Identify which cell holds the provided text, then report its (X, Y) central coordinate. 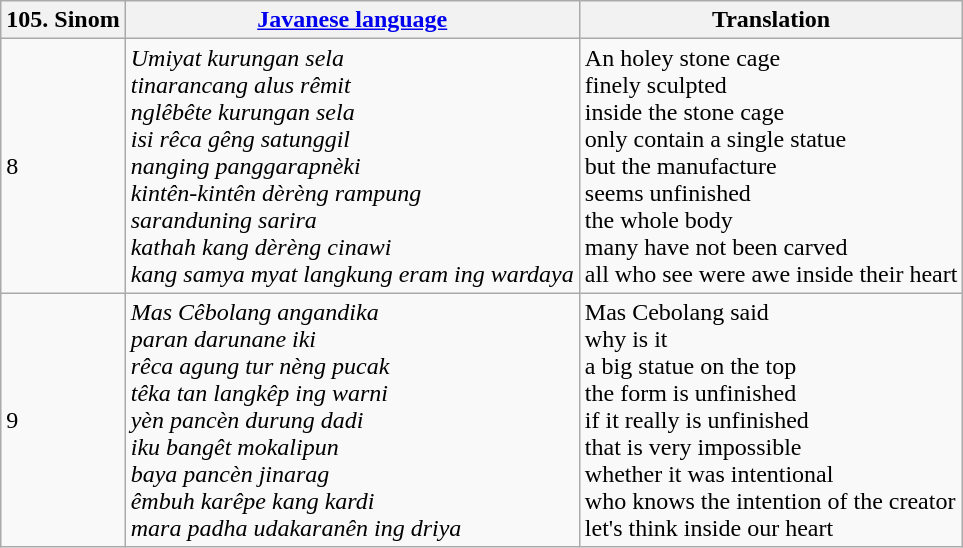
Javanese language (352, 20)
Translation (771, 20)
105. Sinom (63, 20)
8 (63, 166)
9 (63, 420)
